Find where the given text appears and provide that cell's center as (x, y) coordinate. 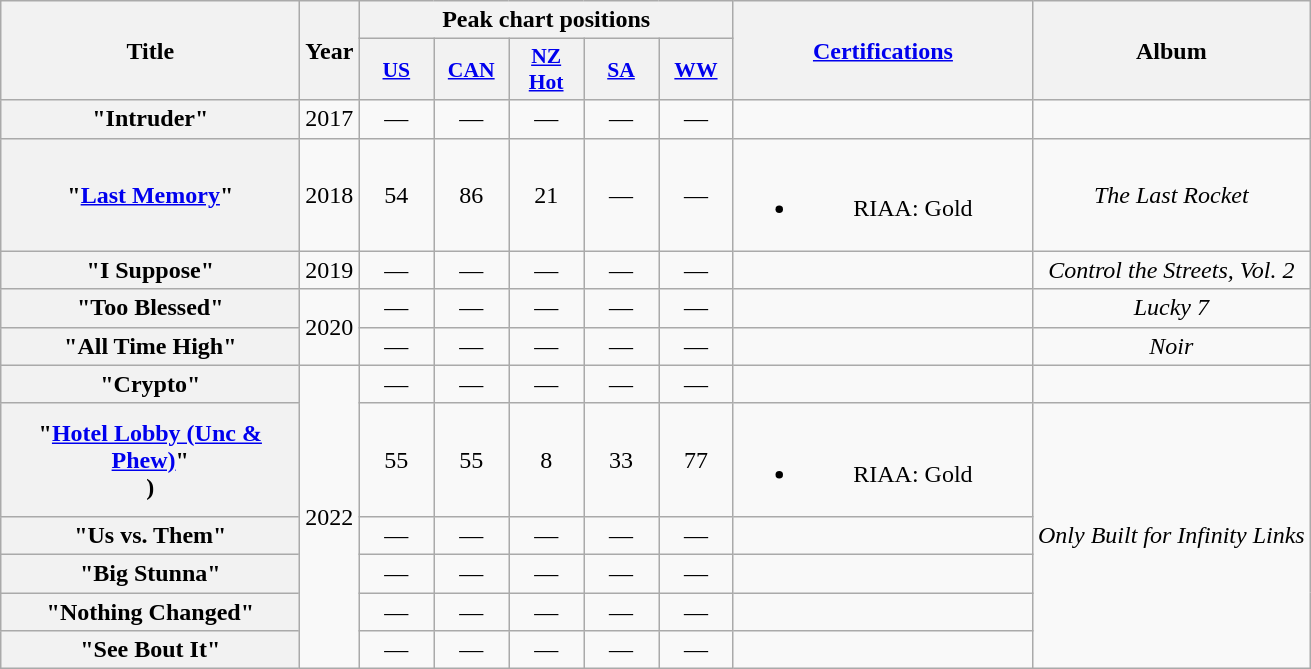
"I Suppose" (150, 270)
NZHot (546, 70)
The Last Rocket (1171, 194)
Certifications (882, 50)
WW (696, 70)
2022 (330, 516)
SA (622, 70)
"Us vs. Them" (150, 535)
Noir (1171, 346)
"See Bout It" (150, 650)
Year (330, 50)
86 (472, 194)
"Big Stunna" (150, 573)
"Intruder" (150, 119)
"Crypto" (150, 384)
Lucky 7 (1171, 308)
Only Built for Infinity Links (1171, 536)
2020 (330, 327)
Control the Streets, Vol. 2 (1171, 270)
"Too Blessed" (150, 308)
8 (546, 460)
"Hotel Lobby (Unc & Phew)") (150, 460)
2019 (330, 270)
2017 (330, 119)
Title (150, 50)
Peak chart positions (546, 20)
"Nothing Changed" (150, 611)
US (396, 70)
"All Time High" (150, 346)
"Last Memory" (150, 194)
2018 (330, 194)
CAN (472, 70)
77 (696, 460)
33 (622, 460)
54 (396, 194)
21 (546, 194)
Album (1171, 50)
